Scan for the cell matching the given text and deliver its (X, Y) coordinate at center. 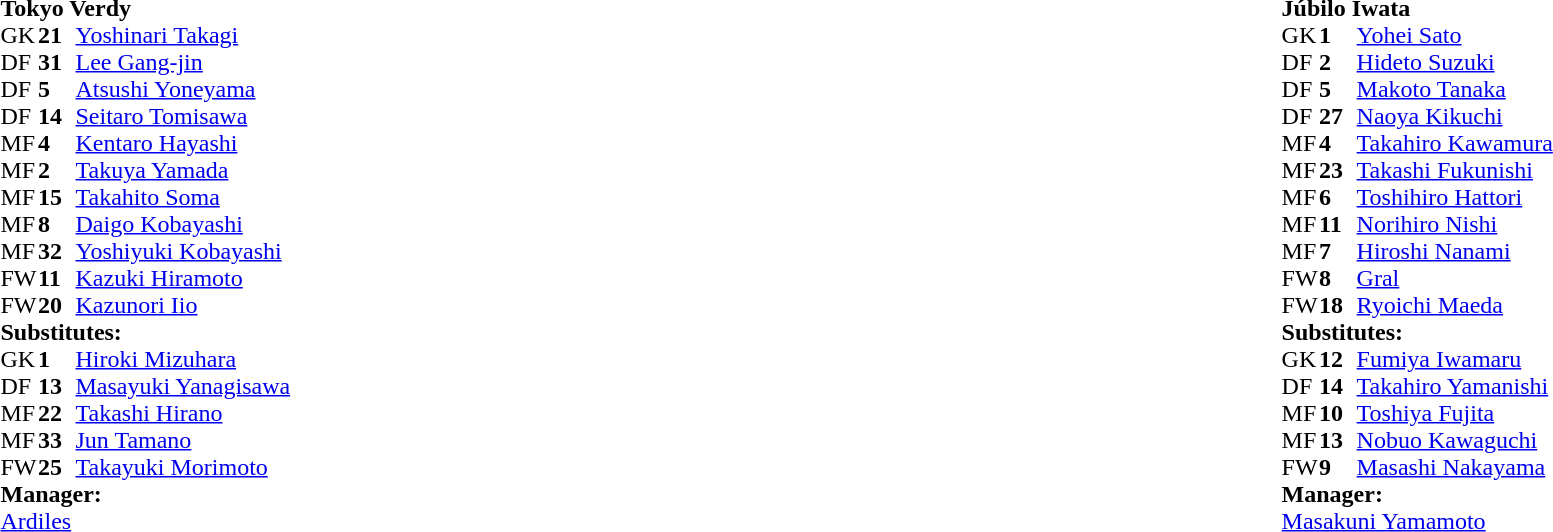
Toshihiro Hattori (1455, 198)
Seitaro Tomisawa (184, 116)
15 (57, 198)
Masayuki Yanagisawa (184, 386)
22 (57, 414)
Yoshinari Takagi (184, 36)
Hideto Suzuki (1455, 62)
10 (1338, 414)
Takuya Yamada (184, 170)
Takayuki Morimoto (184, 468)
Masashi Nakayama (1455, 468)
Ryoichi Maeda (1455, 306)
21 (57, 36)
Daigo Kobayashi (184, 224)
Takahito Soma (184, 198)
32 (57, 252)
Atsushi Yoneyama (184, 90)
31 (57, 62)
23 (1338, 170)
18 (1338, 306)
Naoya Kikuchi (1455, 116)
33 (57, 440)
9 (1338, 468)
27 (1338, 116)
Yoshiyuki Kobayashi (184, 252)
12 (1338, 360)
Takahiro Kawamura (1455, 144)
Nobuo Kawaguchi (1455, 440)
Norihiro Nishi (1455, 224)
Hiroki Mizuhara (184, 360)
7 (1338, 252)
6 (1338, 198)
Makoto Tanaka (1455, 90)
Takahiro Yamanishi (1455, 386)
Yohei Sato (1455, 36)
20 (57, 306)
Takashi Hirano (184, 414)
Lee Gang-jin (184, 62)
Toshiya Fujita (1455, 414)
Hiroshi Nanami (1455, 252)
Takashi Fukunishi (1455, 170)
Jun Tamano (184, 440)
Kazunori Iio (184, 306)
Gral (1455, 278)
Kazuki Hiramoto (184, 278)
Kentaro Hayashi (184, 144)
Fumiya Iwamaru (1455, 360)
25 (57, 468)
